Locate the cell with the specified text and output its [x, y] center coordinate. 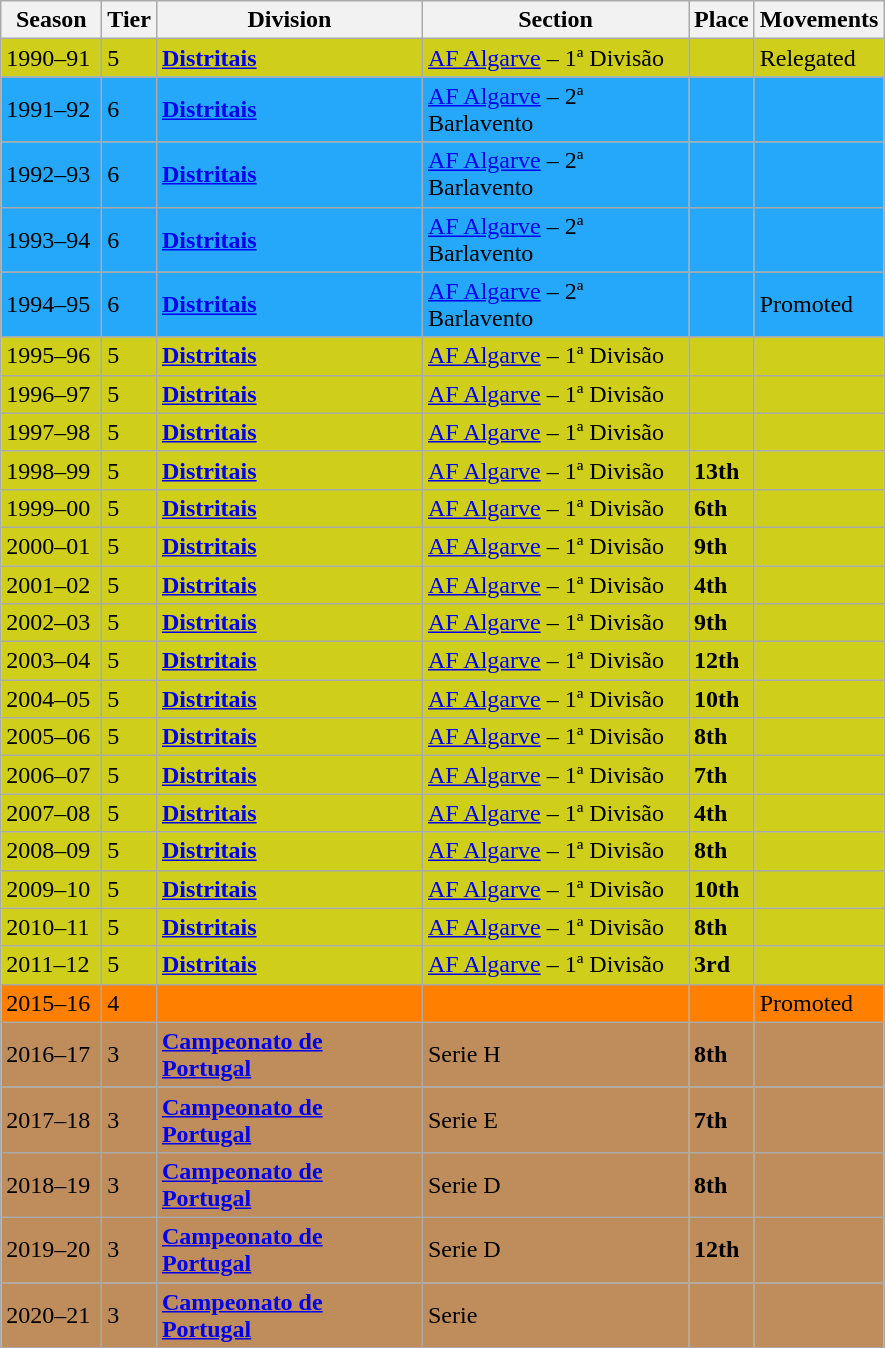
2015–16 [52, 1003]
2011–12 [52, 965]
1999–00 [52, 508]
2004–05 [52, 699]
4 [130, 1003]
2007–08 [52, 813]
2005–06 [52, 737]
1997–98 [52, 432]
Relegated [819, 58]
Movements [819, 20]
2020–21 [52, 1314]
2019–20 [52, 1250]
13th [722, 470]
3rd [722, 965]
1992–93 [52, 174]
2018–19 [52, 1184]
2017–18 [52, 1120]
2003–04 [52, 661]
2008–09 [52, 851]
2016–17 [52, 1054]
Division [289, 20]
Serie H [555, 1054]
1991–92 [52, 110]
Serie E [555, 1120]
2001–02 [52, 585]
Season [52, 20]
1995–96 [52, 356]
Section [555, 20]
2009–10 [52, 889]
Serie [555, 1314]
1998–99 [52, 470]
1994–95 [52, 304]
Place [722, 20]
2010–11 [52, 927]
1996–97 [52, 394]
1993–94 [52, 240]
2002–03 [52, 623]
Tier [130, 20]
2006–07 [52, 775]
2000–01 [52, 546]
6th [722, 508]
1990–91 [52, 58]
